Pinpoint the cell where the given text exists, returning its [x, y] midpoint coordinate. 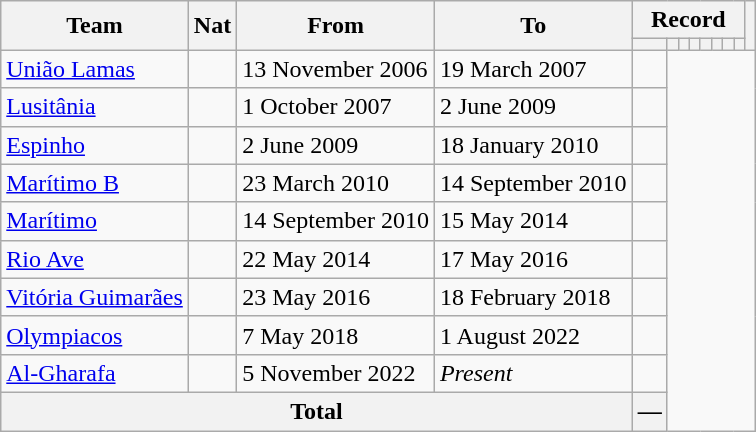
Al-Gharafa [95, 373]
— [650, 411]
Marítimo B [95, 183]
Nat [212, 26]
17 May 2016 [533, 259]
18 February 2018 [533, 297]
Rio Ave [95, 259]
União Lamas [95, 69]
5 November 2022 [336, 373]
19 March 2007 [533, 69]
15 May 2014 [533, 221]
1 August 2022 [533, 335]
7 May 2018 [336, 335]
Lusitânia [95, 107]
23 March 2010 [336, 183]
13 November 2006 [336, 69]
From [336, 26]
1 October 2007 [336, 107]
Marítimo [95, 221]
22 May 2014 [336, 259]
Espinho [95, 145]
Vitória Guimarães [95, 297]
23 May 2016 [336, 297]
Record [688, 20]
Team [95, 26]
To [533, 26]
Present [533, 373]
Olympiacos [95, 335]
Total [316, 411]
18 January 2010 [533, 145]
